For the text-containing cell, return its midpoint in (x, y) coordinate format. 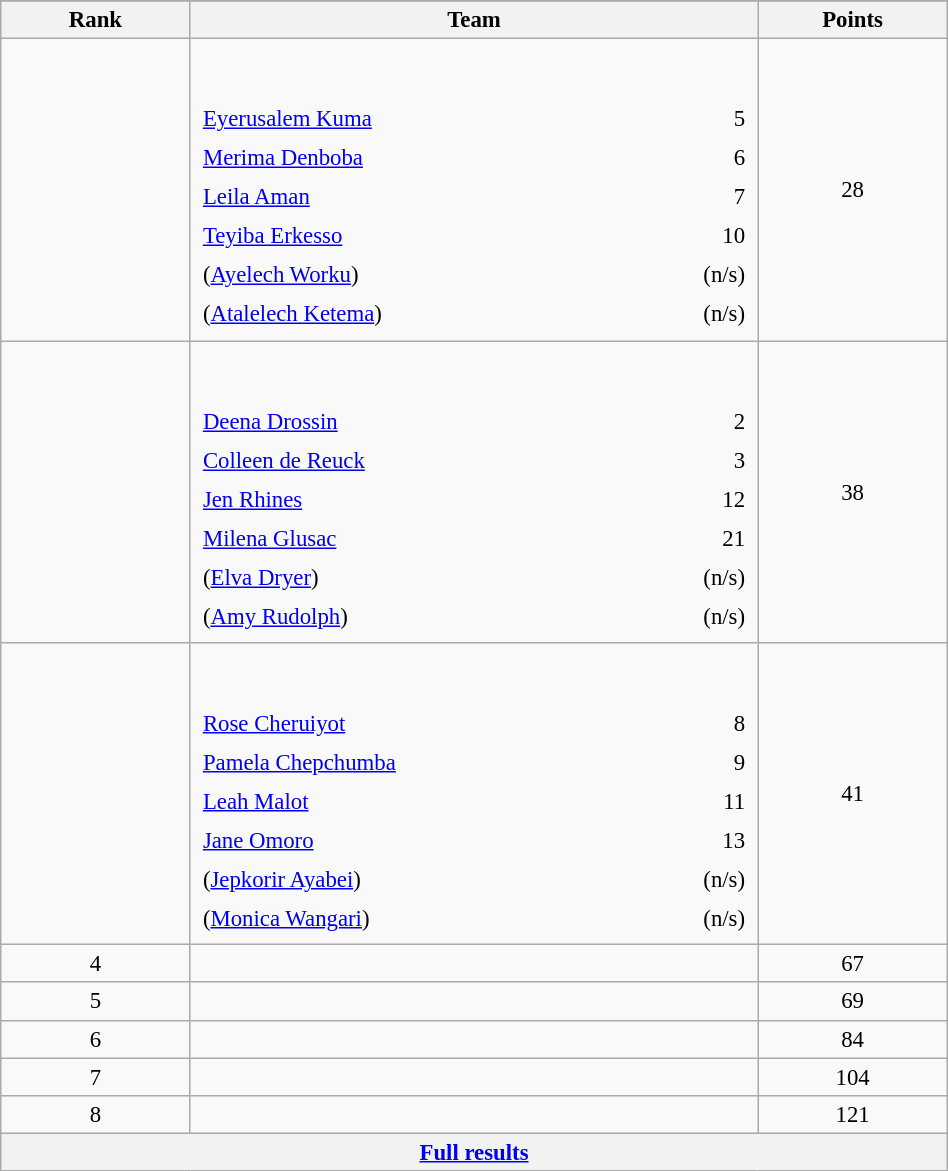
(Elva Dryer) (410, 577)
67 (852, 964)
Rank (96, 20)
Merima Denboba (414, 158)
Full results (474, 1152)
(Ayelech Worku) (414, 275)
Jane Omoro (417, 840)
4 (96, 964)
(Jepkorir Ayabei) (417, 880)
3 (687, 460)
13 (694, 840)
Leah Malot (417, 801)
Eyerusalem Kuma 5 Merima Denboba 6 Leila Aman 7 Teyiba Erkesso 10 (Ayelech Worku) (n/s) (Atalelech Ketema) (n/s) (474, 190)
(Monica Wangari) (417, 919)
11 (694, 801)
84 (852, 1039)
69 (852, 1002)
Teyiba Erkesso (414, 236)
Colleen de Reuck (410, 460)
10 (692, 236)
Jen Rhines (410, 499)
(Amy Rudolph) (410, 616)
41 (852, 794)
Rose Cheruiyot (417, 723)
Leila Aman (414, 197)
12 (687, 499)
Deena Drossin 2 Colleen de Reuck 3 Jen Rhines 12 Milena Glusac 21 (Elva Dryer) (n/s) (Amy Rudolph) (n/s) (474, 492)
Milena Glusac (410, 538)
(Atalelech Ketema) (414, 314)
Pamela Chepchumba (417, 762)
121 (852, 1114)
Eyerusalem Kuma (414, 119)
2 (687, 421)
Points (852, 20)
Deena Drossin (410, 421)
Team (474, 20)
9 (694, 762)
104 (852, 1077)
Rose Cheruiyot 8 Pamela Chepchumba 9 Leah Malot 11 Jane Omoro 13 (Jepkorir Ayabei) (n/s) (Monica Wangari) (n/s) (474, 794)
28 (852, 190)
21 (687, 538)
38 (852, 492)
